Find where the given text appears and provide that cell's center as [x, y] coordinate. 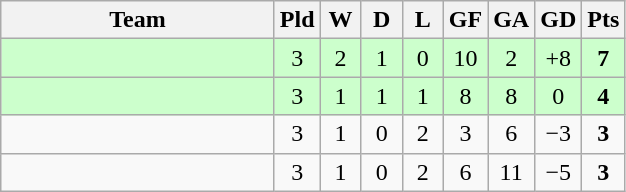
Pld [297, 20]
+8 [558, 58]
10 [465, 58]
4 [604, 96]
7 [604, 58]
Team [138, 20]
GA [512, 20]
W [340, 20]
−5 [558, 172]
GF [465, 20]
Pts [604, 20]
D [382, 20]
11 [512, 172]
GD [558, 20]
L [422, 20]
−3 [558, 134]
